Return [X, Y] of the center of cell containing provided text 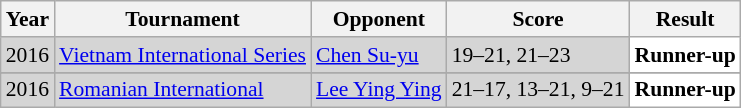
Lee Ying Ying [379, 90]
19–21, 21–23 [538, 55]
Year [28, 19]
Result [684, 19]
21–17, 13–21, 9–21 [538, 90]
Opponent [379, 19]
Score [538, 19]
Chen Su-yu [379, 55]
Vietnam International Series [182, 55]
Romanian International [182, 90]
Tournament [182, 19]
